Locate the cell with the specified text and output its [X, Y] center coordinate. 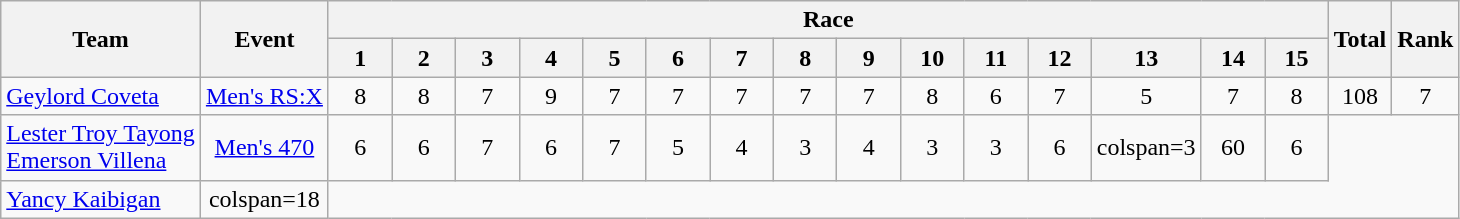
Rank [1426, 39]
1 [360, 58]
14 [1233, 58]
Event [264, 39]
Men's 470 [264, 148]
Yancy Kaibigan [101, 199]
2 [424, 58]
Total [1360, 39]
Lester Troy Tayong Emerson Villena [101, 148]
Race [828, 20]
15 [1297, 58]
Men's RS:X [264, 96]
colspan=3 [1146, 148]
10 [933, 58]
60 [1233, 148]
12 [1060, 58]
11 [996, 58]
108 [1360, 96]
colspan=18 [264, 199]
Geylord Coveta [101, 96]
Team [101, 39]
13 [1146, 58]
